From the cell containing the given text, extract its center point as [x, y] coordinate. 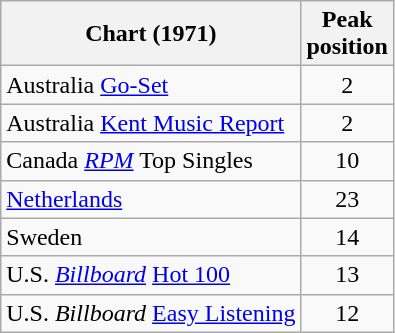
10 [347, 161]
Netherlands [151, 199]
U.S. Billboard Easy Listening [151, 313]
13 [347, 275]
Canada RPM Top Singles [151, 161]
U.S. Billboard Hot 100 [151, 275]
Australia Kent Music Report [151, 123]
Australia Go-Set [151, 85]
12 [347, 313]
Sweden [151, 237]
Peakposition [347, 34]
23 [347, 199]
14 [347, 237]
Chart (1971) [151, 34]
